Search for the cell housing the specified text and yield its (x, y) center coordinate. 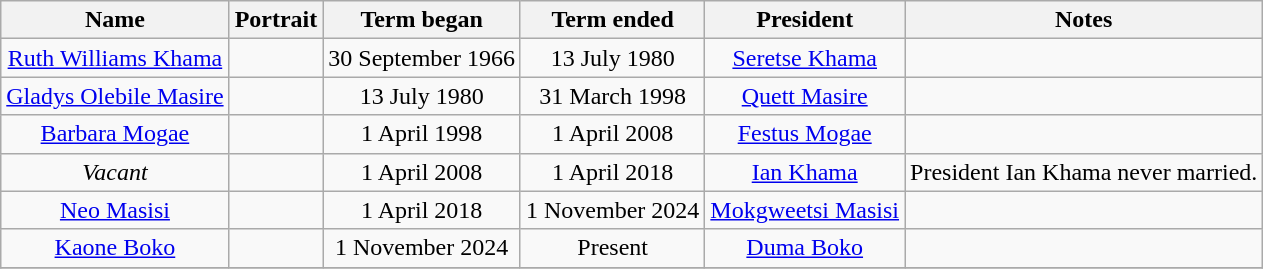
Gladys Olebile Masire (115, 96)
Ruth Williams Khama (115, 58)
Portrait (276, 20)
Duma Boko (805, 248)
1 April 1998 (422, 134)
President (805, 20)
Quett Masire (805, 96)
31 March 1998 (612, 96)
Term ended (612, 20)
30 September 1966 (422, 58)
Seretse Khama (805, 58)
Mokgweetsi Masisi (805, 210)
Notes (1084, 20)
Kaone Boko (115, 248)
Term began (422, 20)
Neo Masisi (115, 210)
President Ian Khama never married. (1084, 172)
Present (612, 248)
Festus Mogae (805, 134)
Ian Khama (805, 172)
Vacant (115, 172)
Barbara Mogae (115, 134)
Name (115, 20)
